Search for the cell housing the specified text and yield its (x, y) center coordinate. 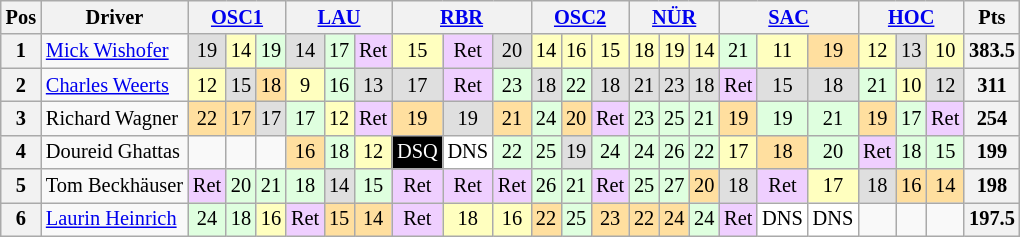
NÜR (674, 17)
Laurin Heinrich (114, 219)
OSC1 (237, 17)
27 (674, 186)
3 (21, 118)
Richard Wagner (114, 118)
Pos (21, 17)
311 (992, 85)
199 (992, 152)
DSQ (417, 152)
11 (782, 51)
2 (21, 85)
197.5 (992, 219)
254 (992, 118)
LAU (339, 17)
RBR (462, 17)
Pts (992, 17)
OSC2 (580, 17)
1 (21, 51)
Tom Beckhäuser (114, 186)
Doureid Ghattas (114, 152)
9 (305, 85)
198 (992, 186)
4 (21, 152)
383.5 (992, 51)
6 (21, 219)
Charles Weerts (114, 85)
Mick Wishofer (114, 51)
HOC (911, 17)
Driver (114, 17)
SAC (788, 17)
5 (21, 186)
